Pinpoint the cell where the given text exists, returning its [x, y] midpoint coordinate. 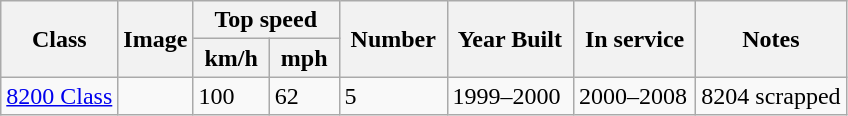
8204 scrapped [771, 96]
Number [393, 39]
2000–2008 [634, 96]
5 [393, 96]
Year Built [510, 39]
100 [231, 96]
Notes [771, 39]
Top speed [266, 20]
8200 Class [60, 96]
Image [156, 39]
In service [634, 39]
mph [304, 58]
62 [304, 96]
Class [60, 39]
1999–2000 [510, 96]
km/h [231, 58]
